Detect which cell encompasses the target text, then output its [X, Y] center coordinate. 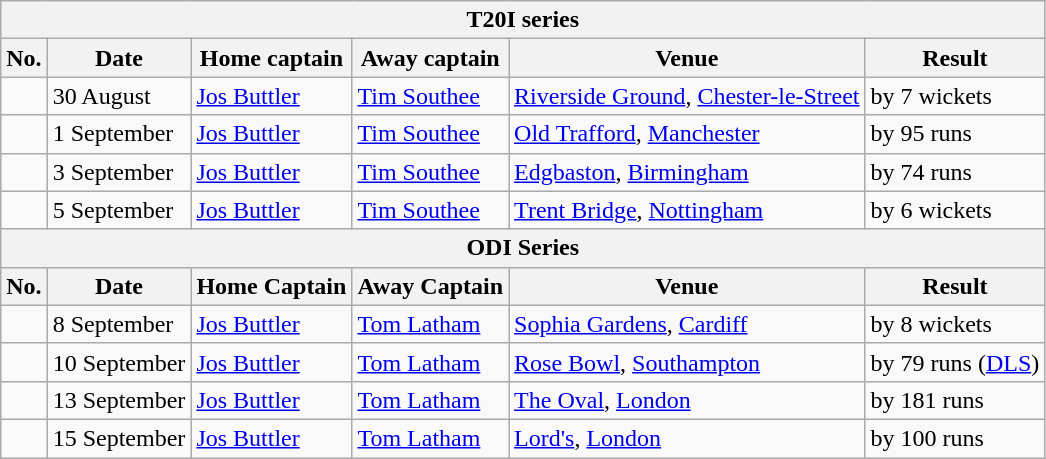
Lord's, London [687, 438]
10 September [119, 362]
1 September [119, 134]
T20I series [523, 20]
3 September [119, 172]
Away captain [430, 58]
5 September [119, 210]
by 100 runs [955, 438]
Rose Bowl, Southampton [687, 362]
The Oval, London [687, 400]
15 September [119, 438]
13 September [119, 400]
by 79 runs (DLS) [955, 362]
8 September [119, 324]
by 6 wickets [955, 210]
Away Captain [430, 286]
Trent Bridge, Nottingham [687, 210]
by 95 runs [955, 134]
by 181 runs [955, 400]
Sophia Gardens, Cardiff [687, 324]
by 74 runs [955, 172]
30 August [119, 96]
by 8 wickets [955, 324]
Riverside Ground, Chester-le-Street [687, 96]
Old Trafford, Manchester [687, 134]
by 7 wickets [955, 96]
ODI Series [523, 248]
Edgbaston, Birmingham [687, 172]
Home Captain [272, 286]
Home captain [272, 58]
